Search for the cell housing the specified text and yield its [x, y] center coordinate. 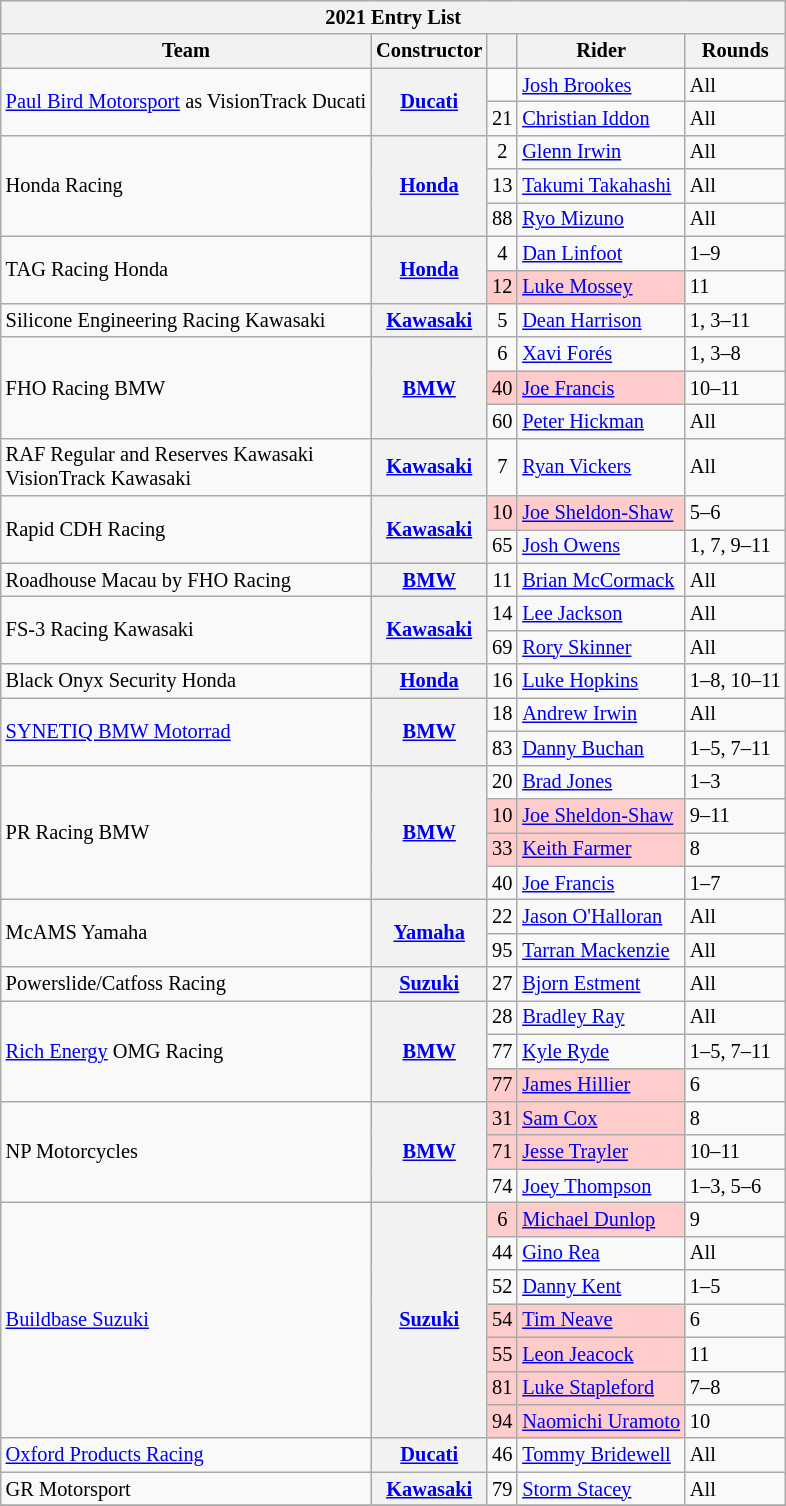
Rory Skinner [601, 647]
16 [502, 681]
Paul Bird Motorsport as VisionTrack Ducati [186, 102]
Leon Jeacock [601, 1354]
9 [736, 1219]
Rounds [736, 51]
Dean Harrison [601, 320]
James Hillier [601, 1085]
FS-3 Racing Kawasaki [186, 630]
Rapid CDH Racing [186, 530]
7–8 [736, 1388]
Silicone Engineering Racing Kawasaki [186, 320]
Danny Kent [601, 1287]
Danny Buchan [601, 748]
27 [502, 984]
31 [502, 1118]
Constructor [429, 51]
1, 7, 9–11 [736, 546]
46 [502, 1455]
Bjorn Estment [601, 984]
Josh Brookes [601, 85]
5 [502, 320]
Black Onyx Security Honda [186, 681]
Tim Neave [601, 1320]
9–11 [736, 815]
Sam Cox [601, 1118]
Lee Jackson [601, 613]
4 [502, 253]
Keith Farmer [601, 849]
Michael Dunlop [601, 1219]
1–9 [736, 253]
5–6 [736, 513]
Jesse Trayler [601, 1152]
1–7 [736, 883]
Gino Rea [601, 1253]
28 [502, 1017]
Tarran Mackenzie [601, 950]
McAMS Yamaha [186, 932]
Joey Thompson [601, 1186]
18 [502, 714]
Powerslide/Catfoss Racing [186, 984]
54 [502, 1320]
79 [502, 1489]
PR Racing BMW [186, 832]
1–5 [736, 1287]
Storm Stacey [601, 1489]
Oxford Products Racing [186, 1455]
1, 3–8 [736, 354]
Rider [601, 51]
94 [502, 1421]
83 [502, 748]
14 [502, 613]
Rich Energy OMG Racing [186, 1050]
12 [502, 287]
Glenn Irwin [601, 152]
88 [502, 219]
52 [502, 1287]
Bradley Ray [601, 1017]
60 [502, 421]
55 [502, 1354]
1–3 [736, 782]
Jason O'Halloran [601, 916]
NP Motorcycles [186, 1152]
65 [502, 546]
Dan Linfoot [601, 253]
TAG Racing Honda [186, 270]
RAF Regular and Reserves KawasakiVisionTrack Kawasaki [186, 467]
2021 Entry List [394, 17]
Ryan Vickers [601, 467]
Team [186, 51]
Xavi Forés [601, 354]
Tommy Bridewell [601, 1455]
1–3, 5–6 [736, 1186]
Luke Stapleford [601, 1388]
Takumi Takahashi [601, 186]
13 [502, 186]
33 [502, 849]
Buildbase Suzuki [186, 1320]
22 [502, 916]
Brad Jones [601, 782]
Josh Owens [601, 546]
Peter Hickman [601, 421]
Christian Iddon [601, 118]
71 [502, 1152]
Naomichi Uramoto [601, 1421]
1, 3–11 [736, 320]
FHO Racing BMW [186, 388]
Roadhouse Macau by FHO Racing [186, 580]
Luke Hopkins [601, 681]
74 [502, 1186]
Yamaha [429, 932]
Kyle Ryde [601, 1051]
1–8, 10–11 [736, 681]
20 [502, 782]
21 [502, 118]
95 [502, 950]
SYNETIQ BMW Motorrad [186, 730]
Ryo Mizuno [601, 219]
GR Motorsport [186, 1489]
Andrew Irwin [601, 714]
44 [502, 1253]
81 [502, 1388]
Luke Mossey [601, 287]
2 [502, 152]
7 [502, 467]
69 [502, 647]
Honda Racing [186, 186]
Brian McCormack [601, 580]
